For the text-containing cell, return its midpoint in [x, y] coordinate format. 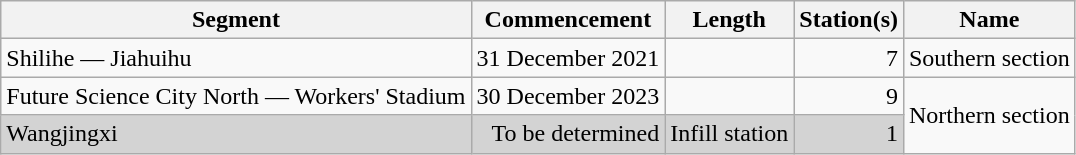
Infill station [730, 134]
Length [730, 20]
9 [849, 96]
1 [849, 134]
7 [849, 58]
To be determined [568, 134]
Future Science City North — Workers' Stadium [236, 96]
31 December 2021 [568, 58]
Shilihe — Jiahuihu [236, 58]
Segment [236, 20]
30 December 2023 [568, 96]
Wangjingxi [236, 134]
Northern section [989, 115]
Commencement [568, 20]
Southern section [989, 58]
Station(s) [849, 20]
Name [989, 20]
